Scan for the cell matching the given text and deliver its [X, Y] coordinate at center. 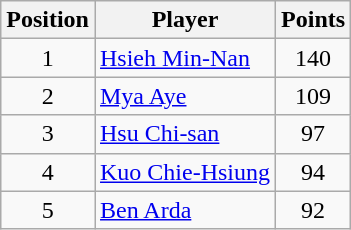
3 [48, 134]
92 [314, 210]
1 [48, 58]
Player [184, 20]
5 [48, 210]
Position [48, 20]
Hsieh Min-Nan [184, 58]
Kuo Chie-Hsiung [184, 172]
Mya Aye [184, 96]
Points [314, 20]
94 [314, 172]
140 [314, 58]
Ben Arda [184, 210]
2 [48, 96]
109 [314, 96]
4 [48, 172]
97 [314, 134]
Hsu Chi-san [184, 134]
